For the text-containing cell, return its midpoint in [x, y] coordinate format. 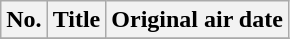
Original air date [198, 20]
Title [76, 20]
No. [24, 20]
